Pinpoint the cell where the given text exists, returning its [X, Y] midpoint coordinate. 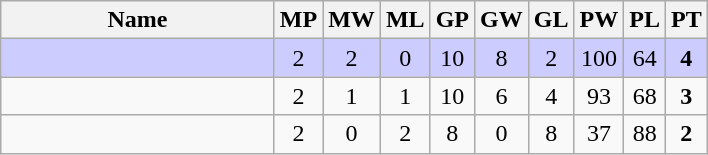
GL [551, 20]
GW [502, 20]
93 [599, 96]
68 [645, 96]
PL [645, 20]
MW [352, 20]
100 [599, 58]
GP [452, 20]
3 [687, 96]
88 [645, 134]
ML [405, 20]
PT [687, 20]
6 [502, 96]
37 [599, 134]
PW [599, 20]
Name [138, 20]
64 [645, 58]
MP [298, 20]
